Return (x, y) of the center of cell containing provided text 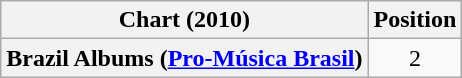
2 (415, 58)
Position (415, 20)
Brazil Albums (Pro-Música Brasil) (184, 58)
Chart (2010) (184, 20)
